Return the (X, Y) coordinate for the center point of the cell that contains the specified text.  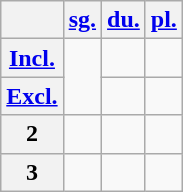
du. (124, 20)
Incl. (32, 58)
3 (32, 172)
sg. (82, 20)
Excl. (32, 96)
pl. (164, 20)
2 (32, 134)
